Find where the given text appears and provide that cell's center as [x, y] coordinate. 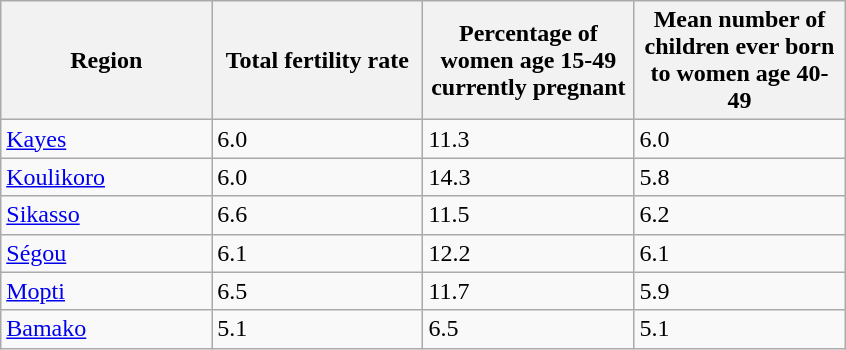
5.8 [740, 177]
Mean number of children ever born to women age 40-49 [740, 60]
11.5 [528, 215]
Total fertility rate [318, 60]
6.2 [740, 215]
6.6 [318, 215]
Percentage of women age 15-49 currently pregnant [528, 60]
Region [106, 60]
Mopti [106, 291]
Koulikoro [106, 177]
Ségou [106, 253]
14.3 [528, 177]
Bamako [106, 329]
12.2 [528, 253]
11.7 [528, 291]
11.3 [528, 139]
Kayes [106, 139]
Sikasso [106, 215]
5.9 [740, 291]
